Find where the given text appears and provide that cell's center as (X, Y) coordinate. 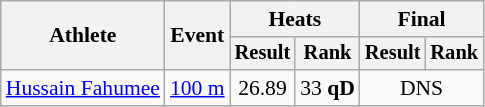
DNS (422, 88)
Event (198, 36)
Athlete (83, 36)
100 m (198, 88)
33 qD (328, 88)
Final (422, 19)
Hussain Fahumee (83, 88)
26.89 (263, 88)
Heats (295, 19)
